Scan for the cell matching the given text and deliver its (X, Y) coordinate at center. 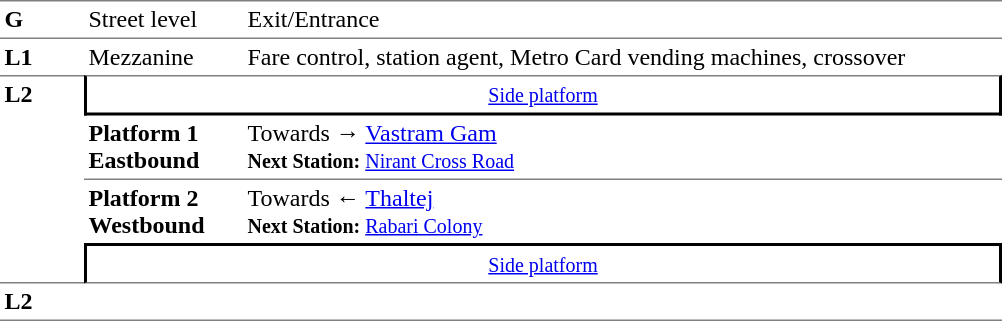
Fare control, station agent, Metro Card vending machines, crossover (622, 57)
Exit/Entrance (622, 20)
Street level (164, 20)
L2 (42, 179)
L1 (42, 57)
Towards → Vastram GamNext Station: Nirant Cross Road (622, 148)
Towards ← ThaltejNext Station: Rabari Colony (622, 212)
Mezzanine (164, 57)
Platform 1Eastbound (164, 148)
G (42, 20)
Platform 2Westbound (164, 212)
